Identify which cell holds the provided text, then report its (X, Y) central coordinate. 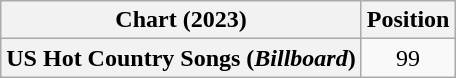
US Hot Country Songs (Billboard) (181, 58)
99 (408, 58)
Chart (2023) (181, 20)
Position (408, 20)
